Locate the cell with the specified text and output its [X, Y] center coordinate. 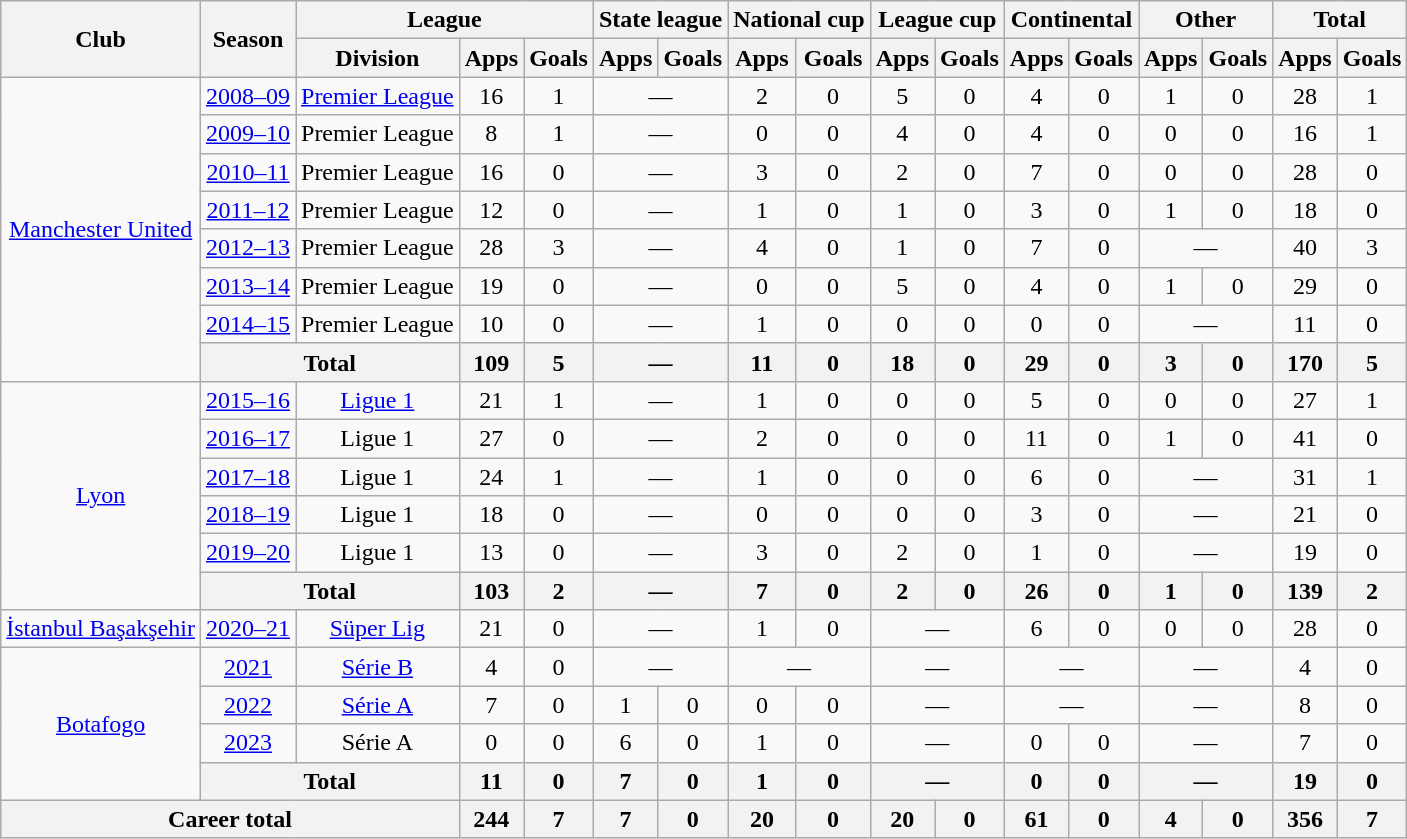
Manchester United [101, 229]
League cup [937, 20]
State league [660, 20]
26 [1036, 591]
24 [491, 477]
2013–14 [248, 286]
2009–10 [248, 134]
2019–20 [248, 553]
170 [1305, 362]
40 [1305, 248]
2018–19 [248, 515]
41 [1305, 438]
61 [1036, 819]
Continental [1071, 20]
Süper Lig [378, 629]
National cup [799, 20]
2017–18 [248, 477]
244 [491, 819]
2022 [248, 705]
Série B [378, 667]
Season [248, 39]
League [445, 20]
2016–17 [248, 438]
2014–15 [248, 324]
2008–09 [248, 96]
Other [1205, 20]
139 [1305, 591]
Lyon [101, 495]
Career total [230, 819]
2023 [248, 743]
2010–11 [248, 172]
109 [491, 362]
2012–13 [248, 248]
İstanbul Başakşehir [101, 629]
Division [378, 58]
Botafogo [101, 724]
10 [491, 324]
2021 [248, 667]
12 [491, 210]
2011–12 [248, 210]
2020–21 [248, 629]
356 [1305, 819]
103 [491, 591]
Club [101, 39]
31 [1305, 477]
2015–16 [248, 400]
13 [491, 553]
